For the text-containing cell, return its midpoint in (x, y) coordinate format. 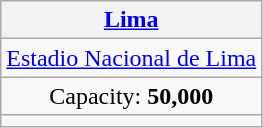
Estadio Nacional de Lima (132, 58)
Capacity: 50,000 (132, 96)
Lima (132, 20)
